Find where the given text appears and provide that cell's center as [x, y] coordinate. 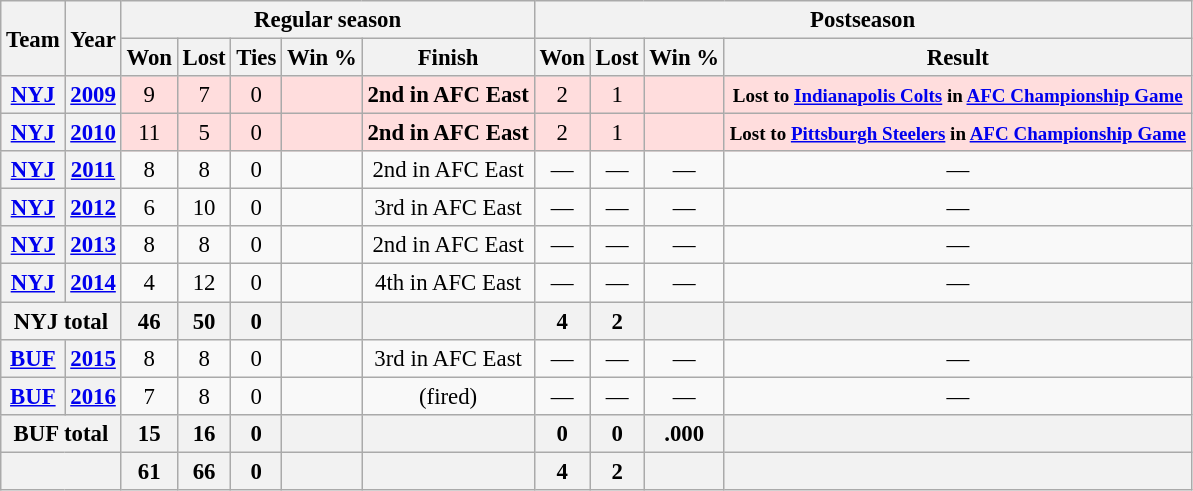
Year [93, 38]
15 [149, 433]
NYJ total [61, 321]
2009 [93, 95]
6 [149, 208]
Result [958, 58]
9 [149, 95]
2010 [93, 133]
61 [149, 471]
5 [204, 133]
4th in AFC East [448, 283]
Finish [448, 58]
2015 [93, 358]
Postseason [862, 20]
Team [33, 38]
Lost to Indianapolis Colts in AFC Championship Game [958, 95]
66 [204, 471]
Ties [256, 58]
2014 [93, 283]
46 [149, 321]
Lost to Pittsburgh Steelers in AFC Championship Game [958, 133]
11 [149, 133]
BUF total [61, 433]
2013 [93, 245]
10 [204, 208]
50 [204, 321]
2016 [93, 396]
(fired) [448, 396]
16 [204, 433]
2012 [93, 208]
12 [204, 283]
2011 [93, 170]
.000 [684, 433]
Regular season [328, 20]
